Return [X, Y] of the center of cell containing provided text 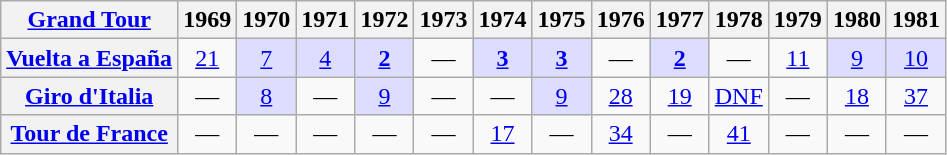
37 [916, 96]
1973 [444, 20]
Giro d'Italia [90, 96]
41 [738, 134]
Tour de France [90, 134]
1979 [798, 20]
1977 [680, 20]
1972 [384, 20]
10 [916, 58]
1976 [620, 20]
1981 [916, 20]
1970 [266, 20]
19 [680, 96]
1969 [208, 20]
28 [620, 96]
34 [620, 134]
DNF [738, 96]
7 [266, 58]
1971 [326, 20]
17 [502, 134]
Vuelta a España [90, 58]
Grand Tour [90, 20]
18 [856, 96]
21 [208, 58]
1974 [502, 20]
11 [798, 58]
8 [266, 96]
1980 [856, 20]
1978 [738, 20]
4 [326, 58]
1975 [562, 20]
